Detect which cell encompasses the target text, then output its (X, Y) center coordinate. 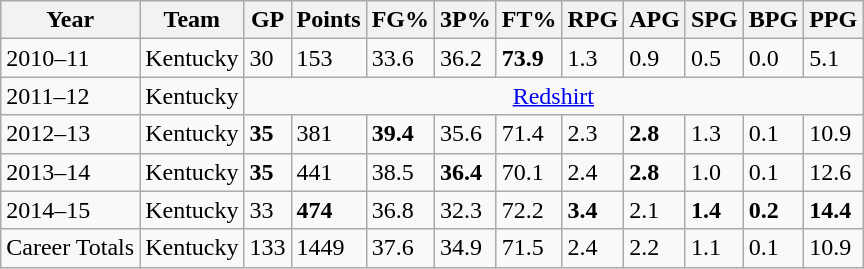
1449 (328, 248)
PPG (834, 20)
33.6 (400, 58)
36.2 (466, 58)
1.0 (714, 172)
39.4 (400, 134)
38.5 (400, 172)
3P% (466, 20)
133 (268, 248)
71.5 (529, 248)
Redshirt (554, 96)
APG (655, 20)
30 (268, 58)
2012–13 (70, 134)
381 (328, 134)
FT% (529, 20)
33 (268, 210)
35.6 (466, 134)
2.2 (655, 248)
12.6 (834, 172)
RPG (593, 20)
0.0 (773, 58)
441 (328, 172)
2014–15 (70, 210)
FG% (400, 20)
Team (192, 20)
2.1 (655, 210)
2011–12 (70, 96)
GP (268, 20)
1.4 (714, 210)
3.4 (593, 210)
72.2 (529, 210)
36.4 (466, 172)
36.8 (400, 210)
474 (328, 210)
37.6 (400, 248)
Year (70, 20)
2.3 (593, 134)
Points (328, 20)
71.4 (529, 134)
0.2 (773, 210)
0.5 (714, 58)
Career Totals (70, 248)
5.1 (834, 58)
SPG (714, 20)
BPG (773, 20)
70.1 (529, 172)
34.9 (466, 248)
73.9 (529, 58)
2013–14 (70, 172)
32.3 (466, 210)
1.1 (714, 248)
0.9 (655, 58)
153 (328, 58)
14.4 (834, 210)
2010–11 (70, 58)
